Return (X, Y) of the center of cell containing provided text 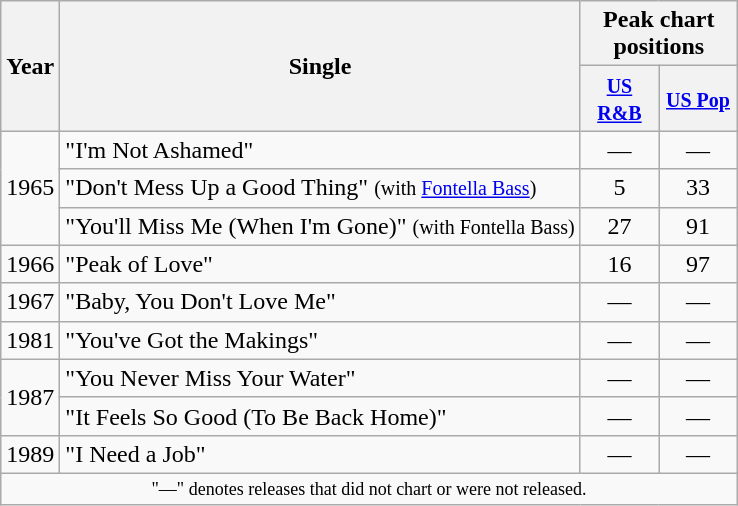
"You'll Miss Me (When I'm Gone)" (with Fontella Bass) (320, 226)
1965 (30, 188)
1966 (30, 264)
"I'm Not Ashamed" (320, 150)
1981 (30, 340)
"Baby, You Don't Love Me" (320, 302)
US R&B (620, 98)
97 (698, 264)
33 (698, 188)
Year (30, 66)
91 (698, 226)
"It Feels So Good (To Be Back Home)" (320, 416)
"Don't Mess Up a Good Thing" (with Fontella Bass) (320, 188)
Peak chart positions (658, 34)
US Pop (698, 98)
"I Need a Job" (320, 454)
"—" denotes releases that did not chart or were not released. (370, 488)
"Peak of Love" (320, 264)
"You've Got the Makings" (320, 340)
1967 (30, 302)
16 (620, 264)
1989 (30, 454)
Single (320, 66)
27 (620, 226)
"You Never Miss Your Water" (320, 378)
5 (620, 188)
1987 (30, 397)
